Extract the (x, y) coordinate from the center of the cell holding the provided text.  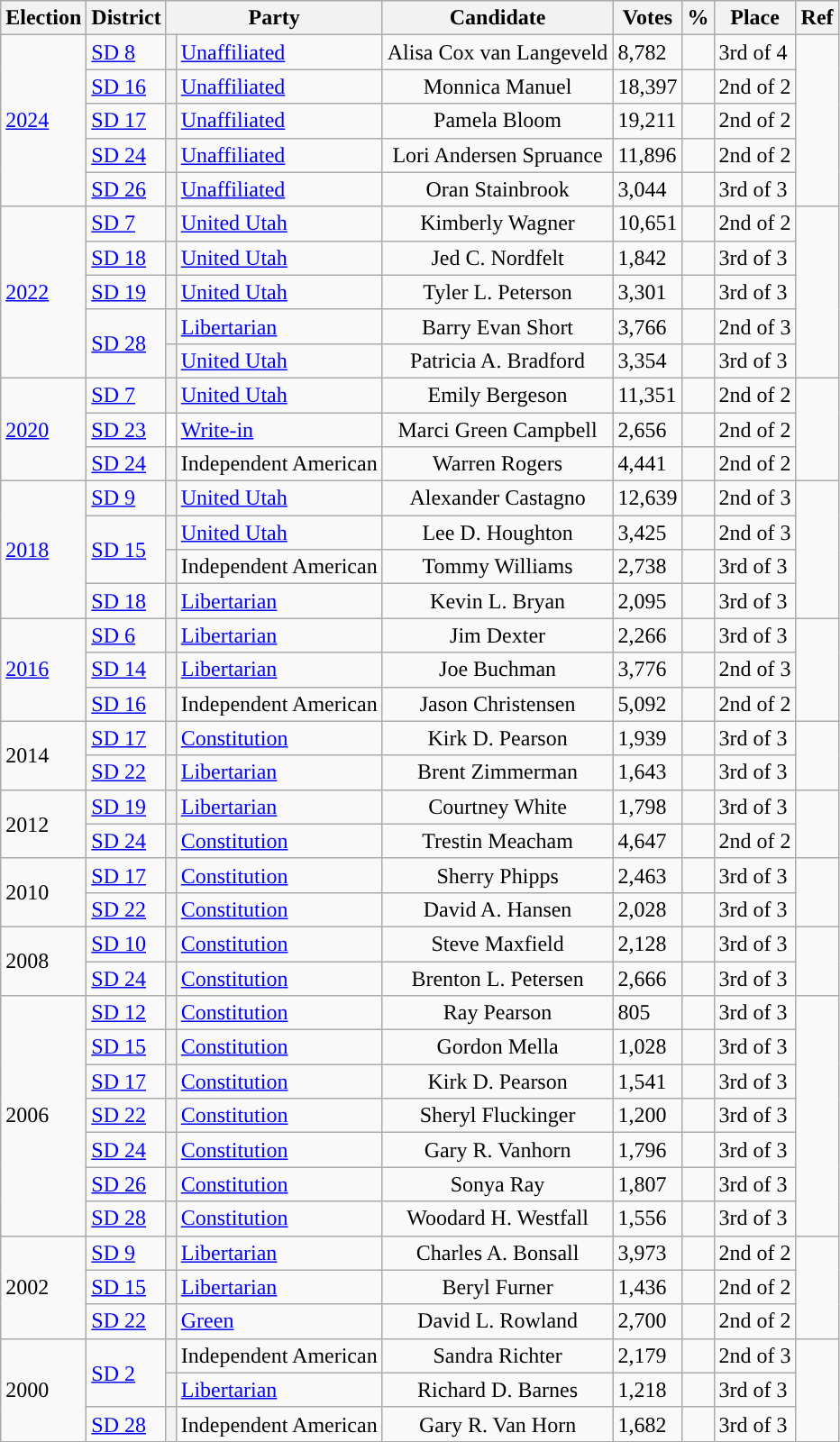
1,682 (647, 1424)
SD 8 (126, 52)
2,266 (647, 635)
2,179 (647, 1355)
8,782 (647, 52)
Beryl Furner (498, 1287)
4,441 (647, 464)
1,028 (647, 1047)
4,647 (647, 841)
12,639 (647, 498)
1,556 (647, 1218)
2,666 (647, 978)
Alisa Cox van Langeveld (498, 52)
SD 2 (126, 1373)
Votes (647, 18)
2020 (43, 429)
Lori Andersen Spruance (498, 155)
Sheryl Fluckinger (498, 1116)
Emily Bergeson (498, 395)
Party (274, 18)
2012 (43, 824)
SD 12 (126, 1013)
2014 (43, 755)
1,796 (647, 1150)
Tyler L. Peterson (498, 292)
1,541 (647, 1081)
Courtney White (498, 807)
Sandra Richter (498, 1355)
Warren Rogers (498, 464)
1,807 (647, 1184)
2,656 (647, 430)
Candidate (498, 18)
SD 6 (126, 635)
Alexander Castagno (498, 498)
2000 (43, 1390)
SD 10 (126, 944)
3rd of 4 (755, 52)
Write-in (279, 430)
Election (43, 18)
Steve Maxfield (498, 944)
2024 (43, 121)
Oran Stainbrook (498, 189)
Green (279, 1321)
Patricia A. Bradford (498, 360)
David A. Hansen (498, 909)
2,738 (647, 567)
3,973 (647, 1253)
3,301 (647, 292)
2002 (43, 1287)
David L. Rowland (498, 1321)
Lee D. Houghton (498, 533)
2,095 (647, 601)
Jason Christensen (498, 704)
2,700 (647, 1321)
2022 (43, 292)
3,354 (647, 360)
Jim Dexter (498, 635)
11,351 (647, 395)
% (698, 18)
3,044 (647, 189)
SD 23 (126, 430)
2,463 (647, 875)
Marci Green Campbell (498, 430)
Gary R. Vanhorn (498, 1150)
Monnica Manuel (498, 87)
1,798 (647, 807)
19,211 (647, 121)
Tommy Williams (498, 567)
3,425 (647, 533)
Woodard H. Westfall (498, 1218)
Ref (817, 18)
Gordon Mella (498, 1047)
1,643 (647, 772)
Richard D. Barnes (498, 1390)
11,896 (647, 155)
Kevin L. Bryan (498, 601)
Brenton L. Petersen (498, 978)
2006 (43, 1116)
2,028 (647, 909)
2008 (43, 961)
Gary R. Van Horn (498, 1424)
District (126, 18)
Sherry Phipps (498, 875)
2,128 (647, 944)
2016 (43, 670)
1,218 (647, 1390)
Trestin Meacham (498, 841)
10,651 (647, 224)
18,397 (647, 87)
805 (647, 1013)
Barry Evan Short (498, 326)
Joe Buchman (498, 670)
Jed C. Nordfelt (498, 258)
5,092 (647, 704)
3,766 (647, 326)
2018 (43, 550)
Pamela Bloom (498, 121)
SD 14 (126, 670)
1,939 (647, 738)
Place (755, 18)
1,200 (647, 1116)
Brent Zimmerman (498, 772)
1,436 (647, 1287)
Kimberly Wagner (498, 224)
Ray Pearson (498, 1013)
Sonya Ray (498, 1184)
1,842 (647, 258)
3,776 (647, 670)
Charles A. Bonsall (498, 1253)
2010 (43, 892)
